Detect which cell encompasses the target text, then output its (x, y) center coordinate. 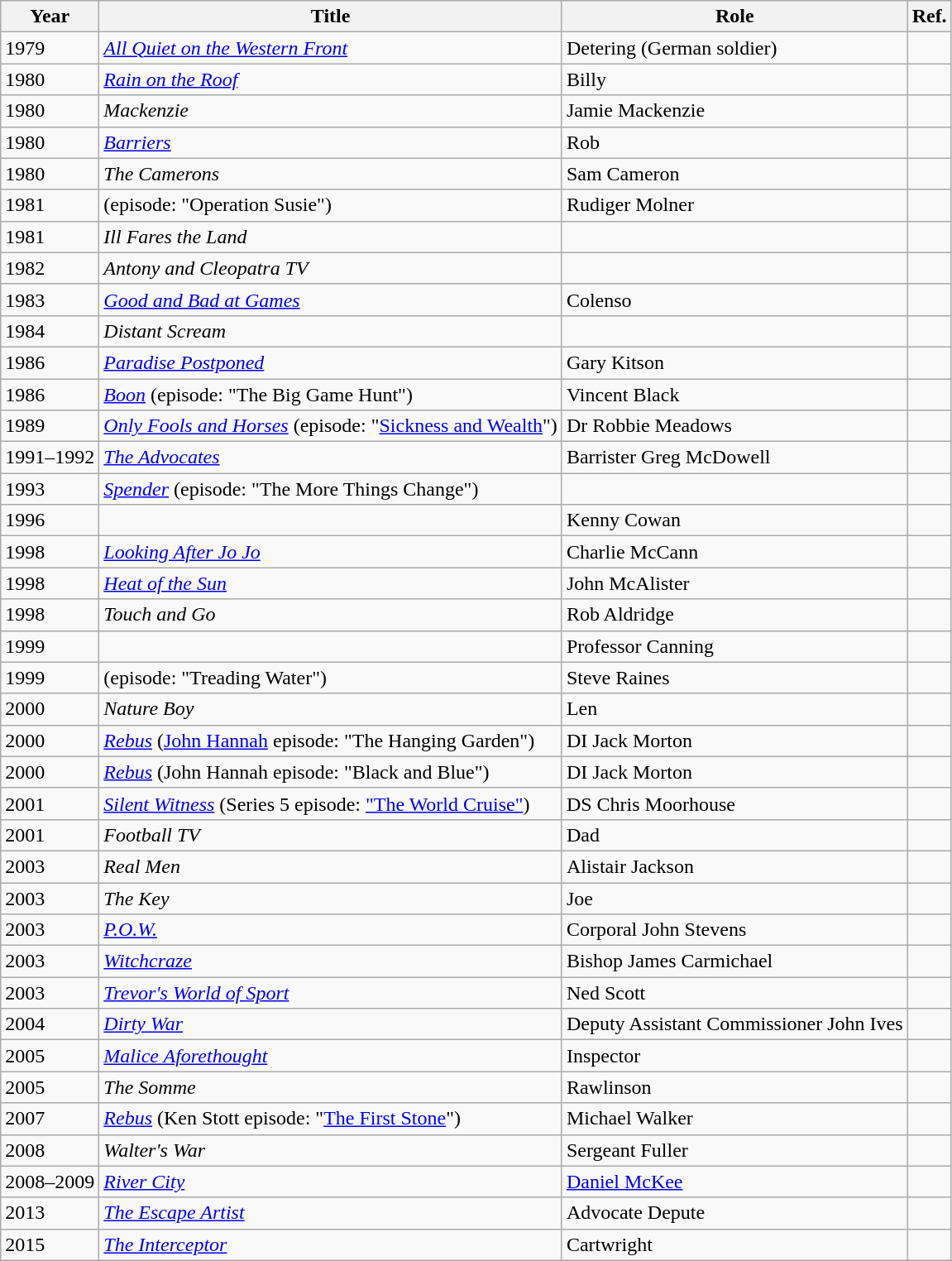
Alistair Jackson (734, 866)
1996 (50, 520)
1989 (50, 426)
Cartwright (734, 1244)
2007 (50, 1119)
John McAlister (734, 583)
Ned Scott (734, 993)
Only Fools and Horses (episode: "Sickness and Wealth") (331, 426)
Advocate Depute (734, 1213)
Joe (734, 898)
Role (734, 17)
Distant Scream (331, 331)
The Escape Artist (331, 1213)
Ill Fares the Land (331, 237)
P.O.W. (331, 930)
The Advocates (331, 458)
Sergeant Fuller (734, 1150)
Football TV (331, 835)
Mackenzie (331, 111)
Rebus (John Hannah episode: "Black and Blue") (331, 772)
2004 (50, 1024)
The Camerons (331, 174)
Dad (734, 835)
Bishop James Carmichael (734, 961)
Michael Walker (734, 1119)
Malice Aforethought (331, 1056)
Looking After Jo Jo (331, 552)
1991–1992 (50, 458)
Walter's War (331, 1150)
Touch and Go (331, 615)
Len (734, 709)
1983 (50, 300)
Rain on the Roof (331, 79)
Rudiger Molner (734, 205)
Billy (734, 79)
Corporal John Stevens (734, 930)
Boon (episode: "The Big Game Hunt") (331, 395)
Rawlinson (734, 1087)
Trevor's World of Sport (331, 993)
Sam Cameron (734, 174)
Rob (734, 142)
Good and Bad at Games (331, 300)
Rob Aldridge (734, 615)
Detering (German soldier) (734, 48)
2015 (50, 1244)
Antony and Cleopatra TV (331, 268)
(episode: "Operation Susie") (331, 205)
Paradise Postponed (331, 362)
Inspector (734, 1056)
2013 (50, 1213)
Barrister Greg McDowell (734, 458)
Vincent Black (734, 395)
(episode: "Treading Water") (331, 678)
Year (50, 17)
Witchcraze (331, 961)
Real Men (331, 866)
The Somme (331, 1087)
Daniel McKee (734, 1182)
Rebus (John Hannah episode: "The Hanging Garden") (331, 741)
Barriers (331, 142)
All Quiet on the Western Front (331, 48)
Dirty War (331, 1024)
Title (331, 17)
The Key (331, 898)
1982 (50, 268)
DS Chris Moorhouse (734, 803)
The Interceptor (331, 1244)
Colenso (734, 300)
Silent Witness (Series 5 episode: "The World Cruise") (331, 803)
Gary Kitson (734, 362)
1984 (50, 331)
Dr Robbie Meadows (734, 426)
Ref. (930, 17)
2008 (50, 1150)
Heat of the Sun (331, 583)
Nature Boy (331, 709)
2008–2009 (50, 1182)
Rebus (Ken Stott episode: "The First Stone") (331, 1119)
Professor Canning (734, 646)
Charlie McCann (734, 552)
1979 (50, 48)
Jamie Mackenzie (734, 111)
Kenny Cowan (734, 520)
1993 (50, 489)
Steve Raines (734, 678)
Spender (episode: "The More Things Change") (331, 489)
Deputy Assistant Commissioner John Ives (734, 1024)
River City (331, 1182)
